Pinpoint the cell where the given text exists, returning its [X, Y] midpoint coordinate. 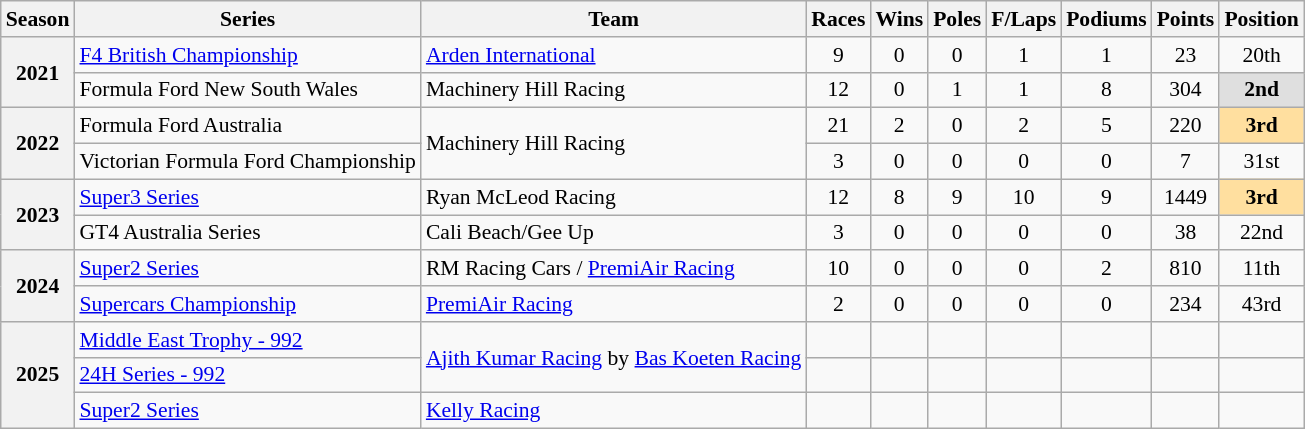
234 [1186, 304]
2022 [38, 144]
2023 [38, 214]
2nd [1261, 90]
24H Series - 992 [247, 375]
Cali Beach/Gee Up [614, 233]
Victorian Formula Ford Championship [247, 162]
21 [838, 126]
2025 [38, 376]
Ryan McLeod Racing [614, 197]
Arden International [614, 55]
22nd [1261, 233]
Wins [899, 19]
Season [38, 19]
2024 [38, 286]
Kelly Racing [614, 411]
Middle East Trophy - 992 [247, 340]
Formula Ford Australia [247, 126]
304 [1186, 90]
Podiums [1106, 19]
Position [1261, 19]
Points [1186, 19]
Team [614, 19]
Formula Ford New South Wales [247, 90]
43rd [1261, 304]
F/Laps [1024, 19]
1449 [1186, 197]
7 [1186, 162]
Super3 Series [247, 197]
23 [1186, 55]
810 [1186, 269]
Ajith Kumar Racing by Bas Koeten Racing [614, 358]
20th [1261, 55]
220 [1186, 126]
Supercars Championship [247, 304]
11th [1261, 269]
GT4 Australia Series [247, 233]
Poles [957, 19]
PremiAir Racing [614, 304]
5 [1106, 126]
2021 [38, 72]
31st [1261, 162]
Races [838, 19]
Series [247, 19]
RM Racing Cars / PremiAir Racing [614, 269]
F4 British Championship [247, 55]
38 [1186, 233]
